Determine the [X, Y] coordinate at the center of the cell enclosing the given text.  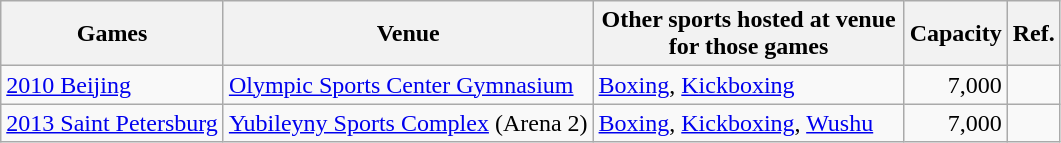
Other sports hosted at venue for those games [748, 34]
Boxing, Kickboxing [748, 85]
Capacity [956, 34]
Yubileyny Sports Complex (Arena 2) [408, 123]
Ref. [1034, 34]
Boxing, Kickboxing, Wushu [748, 123]
Olympic Sports Center Gymnasium [408, 85]
2010 Beijing [112, 85]
Games [112, 34]
2013 Saint Petersburg [112, 123]
Venue [408, 34]
